Capture the cell that displays the provided text and extract its [X, Y] central coordinate. 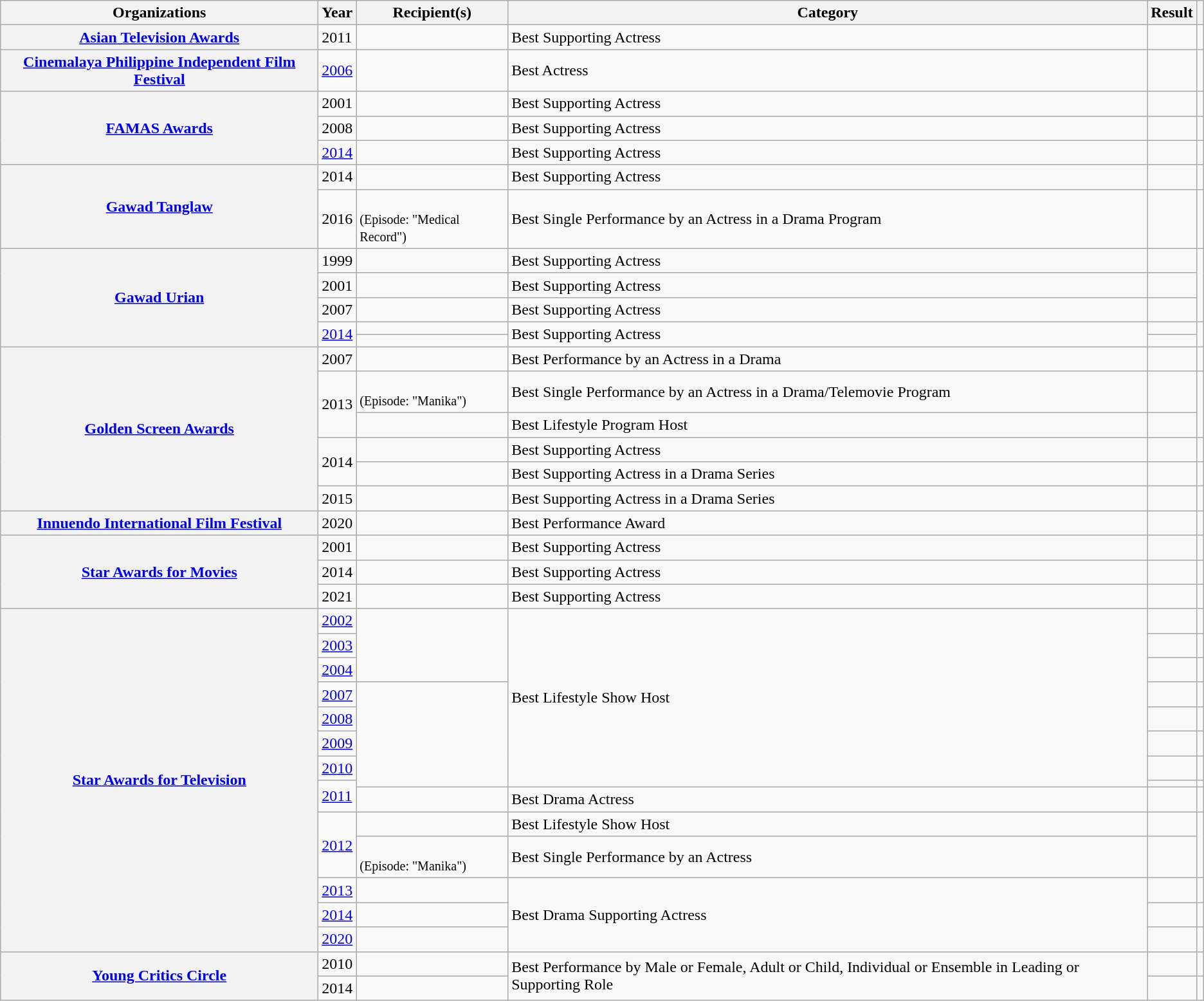
Best Single Performance by an Actress in a Drama Program [828, 219]
Recipient(s) [432, 13]
Gawad Urian [160, 297]
2004 [337, 670]
2015 [337, 499]
1999 [337, 261]
Cinemalaya Philippine Independent Film Festival [160, 71]
Star Awards for Television [160, 780]
2012 [337, 845]
Best Actress [828, 71]
Best Performance Award [828, 523]
Innuendo International Film Festival [160, 523]
Golden Screen Awards [160, 428]
Best Single Performance by an Actress in a Drama/Telemovie Program [828, 392]
Best Performance by an Actress in a Drama [828, 358]
Best Drama Supporting Actress [828, 915]
Young Critics Circle [160, 976]
2003 [337, 645]
2002 [337, 621]
Best Lifestyle Program Host [828, 425]
Gawad Tanglaw [160, 207]
Best Drama Actress [828, 800]
Result [1172, 13]
Organizations [160, 13]
Star Awards for Movies [160, 572]
Year [337, 13]
2006 [337, 71]
FAMAS Awards [160, 128]
2009 [337, 743]
(Episode: "Medical Record") [432, 219]
2021 [337, 596]
Best Single Performance by an Actress [828, 857]
Asian Television Awards [160, 37]
Best Performance by Male or Female, Adult or Child, Individual or Ensemble in Leading or Supporting Role [828, 976]
Category [828, 13]
2016 [337, 219]
